Capture the cell that displays the provided text and extract its [X, Y] central coordinate. 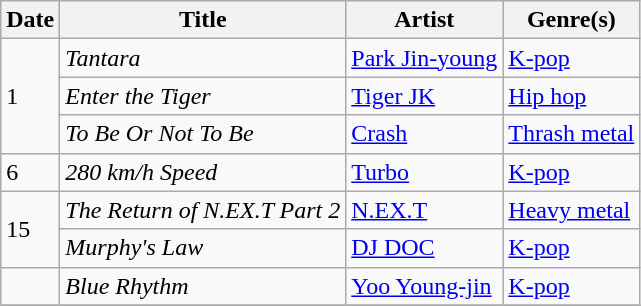
N.EX.T [424, 210]
Artist [424, 20]
Turbo [424, 172]
Crash [424, 134]
Enter the Tiger [203, 96]
Genre(s) [572, 20]
Title [203, 20]
Date [30, 20]
6 [30, 172]
Murphy's Law [203, 248]
DJ DOC [424, 248]
To Be Or Not To Be [203, 134]
Park Jin-young [424, 58]
280 km/h Speed [203, 172]
Hip hop [572, 96]
Tantara [203, 58]
Heavy metal [572, 210]
Yoo Young-jin [424, 286]
15 [30, 229]
1 [30, 96]
Tiger JK [424, 96]
Blue Rhythm [203, 286]
Thrash metal [572, 134]
The Return of N.EX.T Part 2 [203, 210]
